Extract the [X, Y] coordinate from the center of the cell holding the provided text.  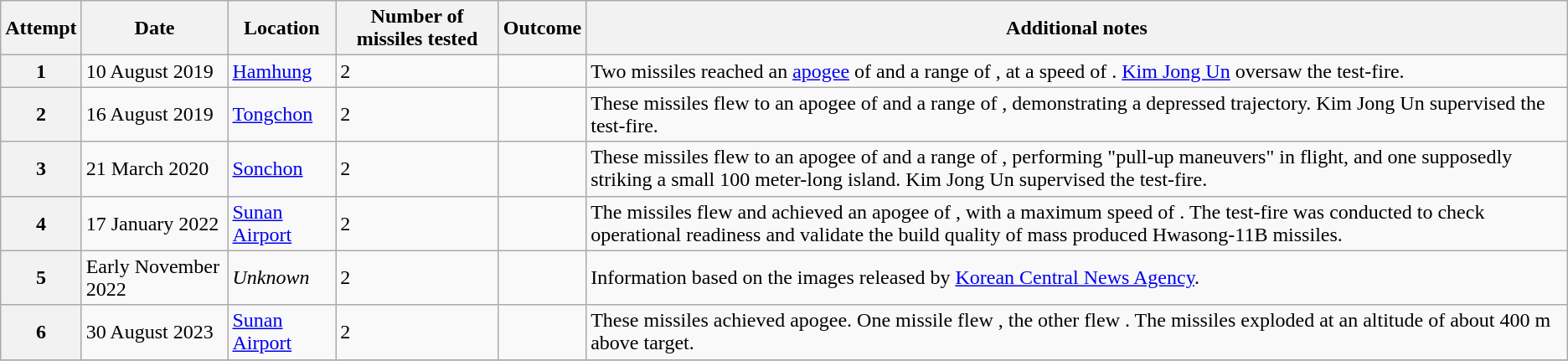
10 August 2019 [154, 71]
Outcome [542, 28]
Unknown [281, 278]
These missiles flew to an apogee of and a range of , demonstrating a depressed trajectory. Kim Jong Un supervised the test-fire. [1077, 114]
Two missiles reached an apogee of and a range of , at a speed of . Kim Jong Un oversaw the test-fire. [1077, 71]
3 [41, 169]
Additional notes [1077, 28]
6 [41, 332]
30 August 2023 [154, 332]
5 [41, 278]
4 [41, 223]
1 [41, 71]
Early November 2022 [154, 278]
Location [281, 28]
These missiles achieved apogee. One missile flew , the other flew . The missiles exploded at an altitude of about 400 m above target. [1077, 332]
Date [154, 28]
17 January 2022 [154, 223]
Tongchon [281, 114]
Sonchon [281, 169]
Hamhung [281, 71]
Information based on the images released by Korean Central News Agency. [1077, 278]
16 August 2019 [154, 114]
Number of missiles tested [417, 28]
21 March 2020 [154, 169]
Attempt [41, 28]
